From the cell containing the given text, extract its center point as [X, Y] coordinate. 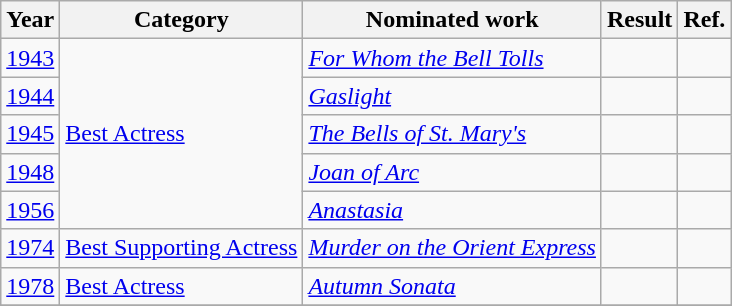
1978 [30, 286]
Murder on the Orient Express [452, 248]
Category [182, 20]
1956 [30, 210]
1974 [30, 248]
The Bells of St. Mary's [452, 134]
Best Supporting Actress [182, 248]
For Whom the Bell Tolls [452, 58]
Ref. [704, 20]
Result [639, 20]
Joan of Arc [452, 172]
1943 [30, 58]
1948 [30, 172]
Gaslight [452, 96]
1944 [30, 96]
Anastasia [452, 210]
Autumn Sonata [452, 286]
Nominated work [452, 20]
Year [30, 20]
1945 [30, 134]
